For the text-containing cell, return its midpoint in (X, Y) coordinate format. 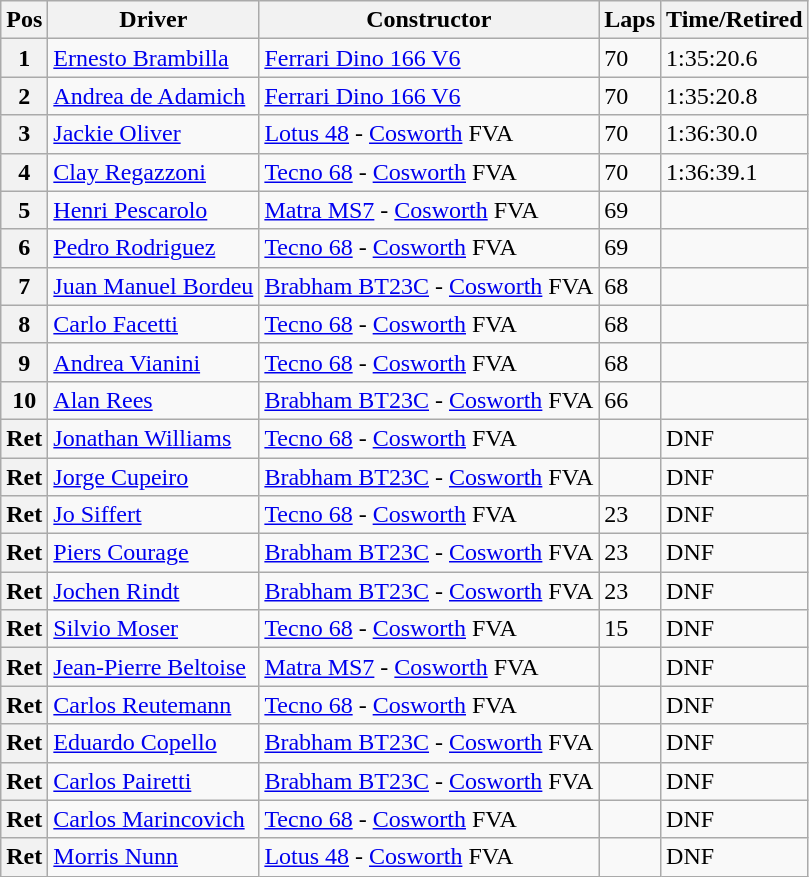
1:36:39.1 (734, 172)
15 (630, 629)
6 (24, 248)
Morris Nunn (154, 857)
9 (24, 362)
Carlos Pairetti (154, 781)
7 (24, 286)
1:35:20.8 (734, 96)
Time/Retired (734, 20)
Piers Courage (154, 553)
Pos (24, 20)
3 (24, 134)
Jo Siffert (154, 515)
Eduardo Copello (154, 743)
Jochen Rindt (154, 591)
8 (24, 324)
Driver (154, 20)
1:36:30.0 (734, 134)
66 (630, 400)
Juan Manuel Bordeu (154, 286)
5 (24, 210)
Henri Pescarolo (154, 210)
Alan Rees (154, 400)
Carlos Reutemann (154, 705)
Carlos Marincovich (154, 819)
Silvio Moser (154, 629)
Jackie Oliver (154, 134)
Laps (630, 20)
10 (24, 400)
Clay Regazzoni (154, 172)
1:35:20.6 (734, 58)
Carlo Facetti (154, 324)
Jorge Cupeiro (154, 477)
Constructor (429, 20)
Ernesto Brambilla (154, 58)
Pedro Rodriguez (154, 248)
Andrea de Adamich (154, 96)
4 (24, 172)
Jonathan Williams (154, 438)
1 (24, 58)
Jean-Pierre Beltoise (154, 667)
2 (24, 96)
Andrea Vianini (154, 362)
